Search for the cell housing the specified text and yield its (x, y) center coordinate. 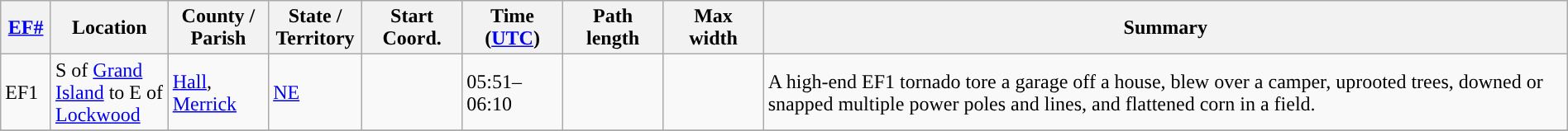
NE (316, 92)
Summary (1165, 28)
County / Parish (218, 28)
EF# (26, 28)
State / Territory (316, 28)
Max width (713, 28)
EF1 (26, 92)
Time (UTC) (513, 28)
S of Grand Island to E of Lockwood (109, 92)
Path length (612, 28)
05:51–06:10 (513, 92)
Hall, Merrick (218, 92)
Start Coord. (412, 28)
Location (109, 28)
